Extract the [x, y] coordinate from the center of the cell holding the provided text.  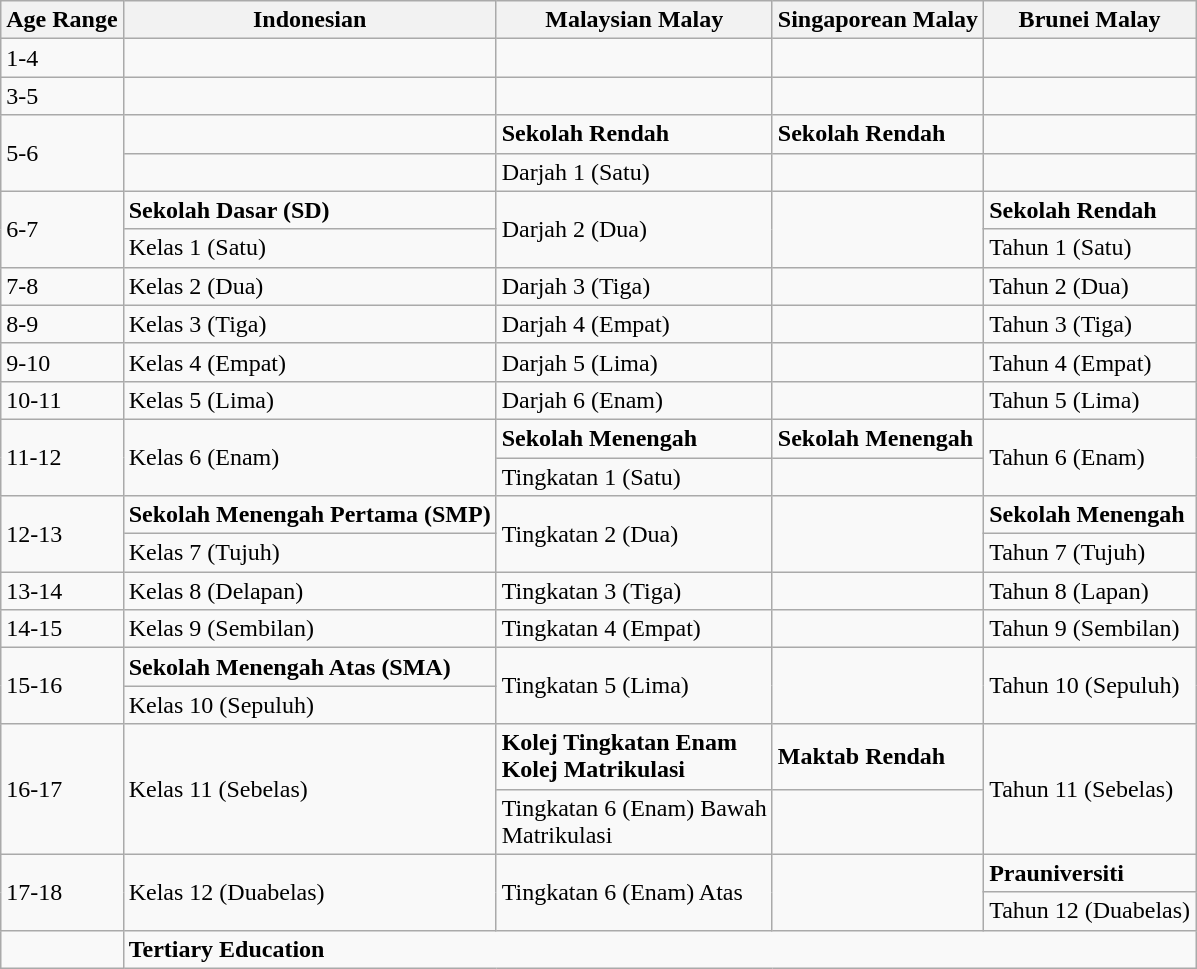
Singaporean Malay [878, 20]
Kelas 4 (Empat) [310, 362]
Tahun 5 (Lima) [1090, 400]
12-13 [62, 534]
Tahun 12 (Duabelas) [1090, 911]
16-17 [62, 789]
Darjah 6 (Enam) [634, 400]
Kelas 12 (Duabelas) [310, 892]
Kelas 8 (Delapan) [310, 591]
Tingkatan 6 (Enam) Atas [634, 892]
6-7 [62, 229]
11-12 [62, 457]
Age Range [62, 20]
Tahun 4 (Empat) [1090, 362]
Tahun 10 (Sepuluh) [1090, 686]
Sekolah Menengah Pertama (SMP) [310, 515]
Tingkatan 1 (Satu) [634, 477]
Prauniversiti [1090, 873]
Sekolah Dasar (SD) [310, 210]
Darjah 3 (Tiga) [634, 286]
1-4 [62, 58]
7-8 [62, 286]
Kelas 11 (Sebelas) [310, 789]
Malaysian Malay [634, 20]
Sekolah Menengah Atas (SMA) [310, 667]
Tahun 11 (Sebelas) [1090, 789]
Darjah 1 (Satu) [634, 172]
14-15 [62, 629]
Kolej Tingkatan EnamKolej Matrikulasi [634, 756]
13-14 [62, 591]
Kelas 2 (Dua) [310, 286]
Kelas 9 (Sembilan) [310, 629]
Tertiary Education [659, 949]
Kelas 10 (Sepuluh) [310, 705]
Tahun 3 (Tiga) [1090, 324]
Kelas 7 (Tujuh) [310, 553]
Maktab Rendah [878, 756]
Tahun 9 (Sembilan) [1090, 629]
Tahun 7 (Tujuh) [1090, 553]
17-18 [62, 892]
Darjah 2 (Dua) [634, 229]
Kelas 1 (Satu) [310, 248]
Kelas 5 (Lima) [310, 400]
8-9 [62, 324]
Tingkatan 4 (Empat) [634, 629]
Brunei Malay [1090, 20]
Tahun 8 (Lapan) [1090, 591]
15-16 [62, 686]
Kelas 3 (Tiga) [310, 324]
Tingkatan 5 (Lima) [634, 686]
Tingkatan 3 (Tiga) [634, 591]
3-5 [62, 96]
10-11 [62, 400]
Tahun 1 (Satu) [1090, 248]
5-6 [62, 153]
9-10 [62, 362]
Tingkatan 2 (Dua) [634, 534]
Tahun 2 (Dua) [1090, 286]
Darjah 4 (Empat) [634, 324]
Kelas 6 (Enam) [310, 457]
Tahun 6 (Enam) [1090, 457]
Indonesian [310, 20]
Darjah 5 (Lima) [634, 362]
Tingkatan 6 (Enam) BawahMatrikulasi [634, 822]
